For the text-containing cell, return its midpoint in [x, y] coordinate format. 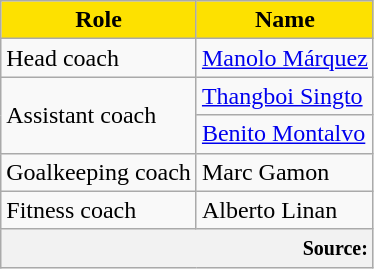
Head coach [99, 58]
Fitness coach [99, 210]
Manolo Márquez [284, 58]
Marc Gamon [284, 172]
Benito Montalvo [284, 134]
Goalkeeping coach [99, 172]
Thangboi Singto [284, 96]
Assistant coach [99, 115]
Role [99, 20]
Source: [188, 248]
Name [284, 20]
Alberto Linan [284, 210]
